Output the (X, Y) coordinate of the center of the cell containing the given text.  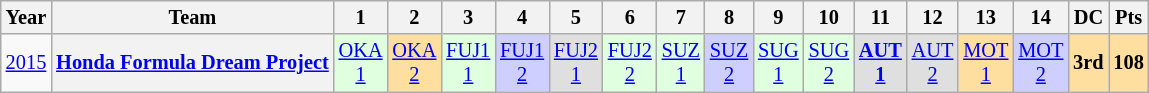
1 (361, 17)
SUG1 (778, 63)
5 (576, 17)
AUT2 (933, 63)
12 (933, 17)
3rd (1088, 63)
6 (630, 17)
13 (986, 17)
DC (1088, 17)
MOT2 (1040, 63)
OKA2 (414, 63)
SUZ1 (681, 63)
2 (414, 17)
Honda Formula Dream Project (192, 63)
FUJ12 (522, 63)
4 (522, 17)
9 (778, 17)
AUT1 (880, 63)
108 (1129, 63)
2015 (26, 63)
FUJ22 (630, 63)
3 (468, 17)
Year (26, 17)
Pts (1129, 17)
SUZ2 (729, 63)
FUJ11 (468, 63)
11 (880, 17)
MOT1 (986, 63)
Team (192, 17)
SUG2 (829, 63)
7 (681, 17)
8 (729, 17)
14 (1040, 17)
FUJ21 (576, 63)
OKA1 (361, 63)
10 (829, 17)
